Output the [x, y] coordinate of the center of the cell containing the given text.  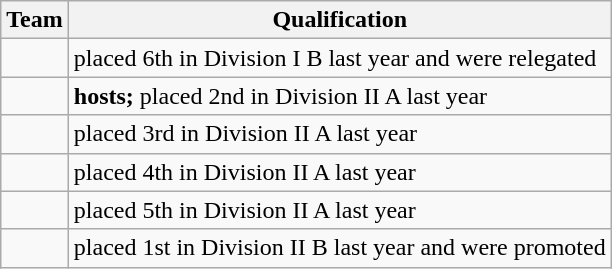
placed 1st in Division II B last year and were promoted [340, 248]
Qualification [340, 20]
placed 4th in Division II A last year [340, 172]
hosts; placed 2nd in Division II A last year [340, 96]
placed 3rd in Division II A last year [340, 134]
placed 5th in Division II A last year [340, 210]
Team [35, 20]
placed 6th in Division I B last year and were relegated [340, 58]
